Output the [x, y] coordinate of the center of the cell containing the given text.  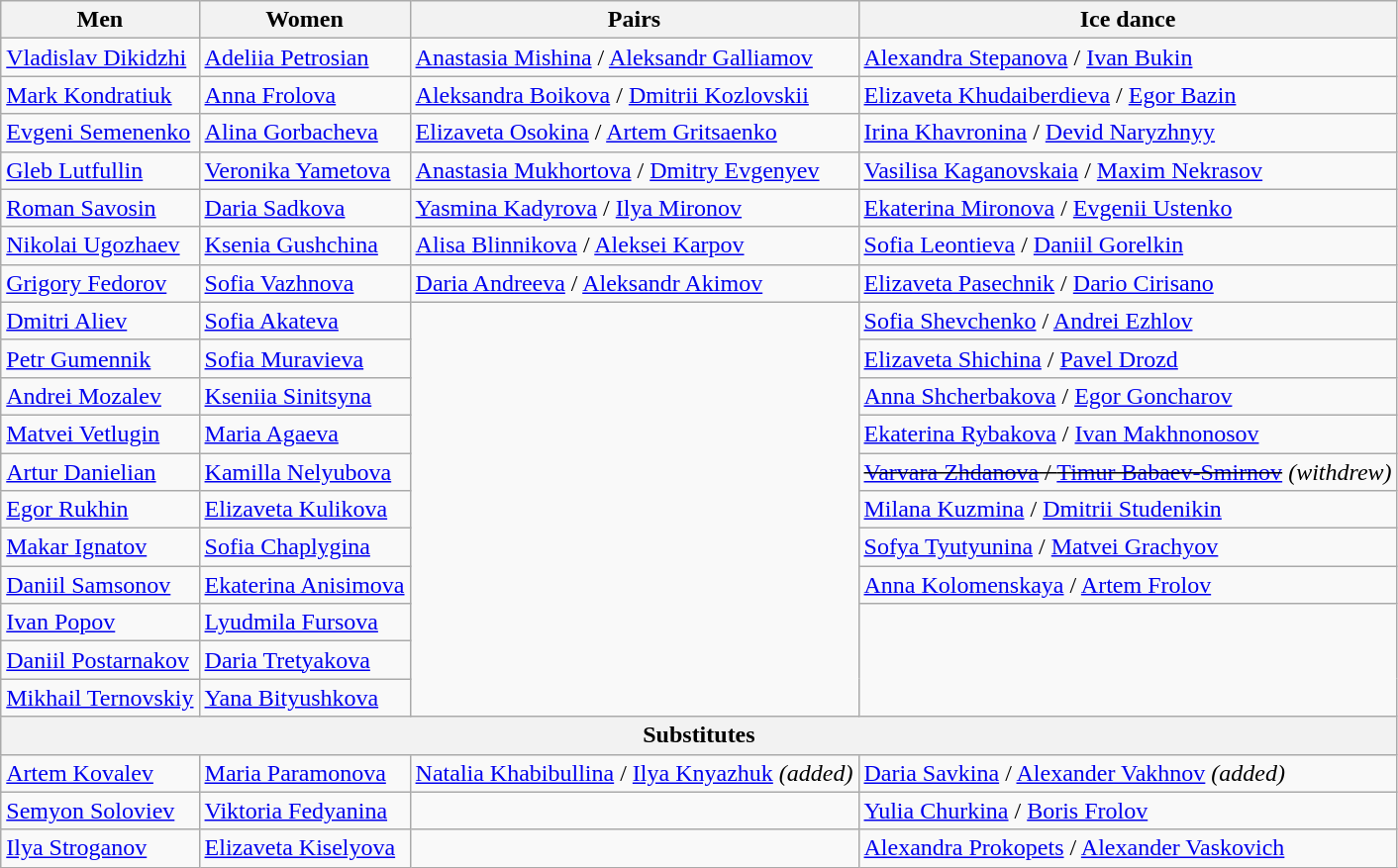
Ivan Popov [100, 623]
Ekaterina Rybakova / Ivan Makhnonosov [1128, 434]
Daniil Samsonov [100, 585]
Natalia Khabibullina / Ilya Knyazhuk (added) [634, 773]
Daniil Postarnakov [100, 660]
Women [305, 20]
Men [100, 20]
Evgeni Semenenko [100, 133]
Sofia Akateva [305, 321]
Andrei Mozalev [100, 396]
Daria Tretyakova [305, 660]
Sofia Leontieva / Daniil Gorelkin [1128, 245]
Grigory Fedorov [100, 283]
Egor Rukhin [100, 510]
Pairs [634, 20]
Sofia Vazhnova [305, 283]
Irina Khavronina / Devid Naryzhnyy [1128, 133]
Sofia Chaplygina [305, 547]
Sofya Tyutyunina / Matvei Grachyov [1128, 547]
Anastasia Mukhortova / Dmitry Evgenyev [634, 170]
Sofia Muravieva [305, 358]
Ksenia Gushchina [305, 245]
Artem Kovalev [100, 773]
Yulia Churkina / Boris Frolov [1128, 811]
Alina Gorbacheva [305, 133]
Roman Savosin [100, 208]
Anna Shcherbakova / Egor Goncharov [1128, 396]
Mark Kondratiuk [100, 95]
Adeliia Petrosian [305, 57]
Daria Savkina / Alexander Vakhnov (added) [1128, 773]
Yana Bityushkova [305, 698]
Maria Paramonova [305, 773]
Alexandra Stepanova / Ivan Bukin [1128, 57]
Lyudmila Fursova [305, 623]
Vladislav Dikidzhi [100, 57]
Yasmina Kadyrova / Ilya Mironov [634, 208]
Substitutes [699, 735]
Matvei Vetlugin [100, 434]
Daria Sadkova [305, 208]
Alisa Blinnikova / Aleksei Karpov [634, 245]
Vasilisa Kaganovskaia / Maxim Nekrasov [1128, 170]
Alexandra Prokopets / Alexander Vaskovich [1128, 848]
Aleksandra Boikova / Dmitrii Kozlovskii [634, 95]
Anna Frolova [305, 95]
Ice dance [1128, 20]
Nikolai Ugozhaev [100, 245]
Artur Danielian [100, 472]
Elizaveta Khudaiberdieva / Egor Bazin [1128, 95]
Dmitri Aliev [100, 321]
Mikhail Ternovskiy [100, 698]
Kseniia Sinitsyna [305, 396]
Maria Agaeva [305, 434]
Sofia Shevchenko / Andrei Ezhlov [1128, 321]
Kamilla Nelyubova [305, 472]
Anna Kolomenskaya / Artem Frolov [1128, 585]
Milana Kuzmina / Dmitrii Studenikin [1128, 510]
Daria Andreeva / Aleksandr Akimov [634, 283]
Gleb Lutfullin [100, 170]
Semyon Soloviev [100, 811]
Elizaveta Pasechnik / Dario Cirisano [1128, 283]
Ilya Stroganov [100, 848]
Elizaveta Kulikova [305, 510]
Viktoria Fedyanina [305, 811]
Elizaveta Shichina / Pavel Drozd [1128, 358]
Anastasia Mishina / Aleksandr Galliamov [634, 57]
Ekaterina Mironova / Evgenii Ustenko [1128, 208]
Elizaveta Kiselyova [305, 848]
Varvara Zhdanova / Timur Babaev-Smirnov (withdrew) [1128, 472]
Makar Ignatov [100, 547]
Ekaterina Anisimova [305, 585]
Petr Gumennik [100, 358]
Elizaveta Osokina / Artem Gritsaenko [634, 133]
Veronika Yametova [305, 170]
